Locate the cell with the specified text and output its (x, y) center coordinate. 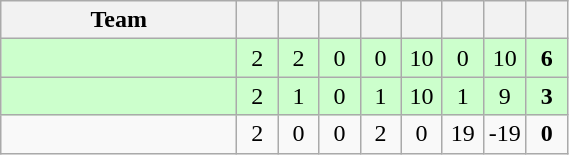
9 (504, 96)
-19 (504, 134)
19 (462, 134)
Team (119, 20)
6 (546, 58)
3 (546, 96)
